Pinpoint the cell where the given text exists, returning its [X, Y] midpoint coordinate. 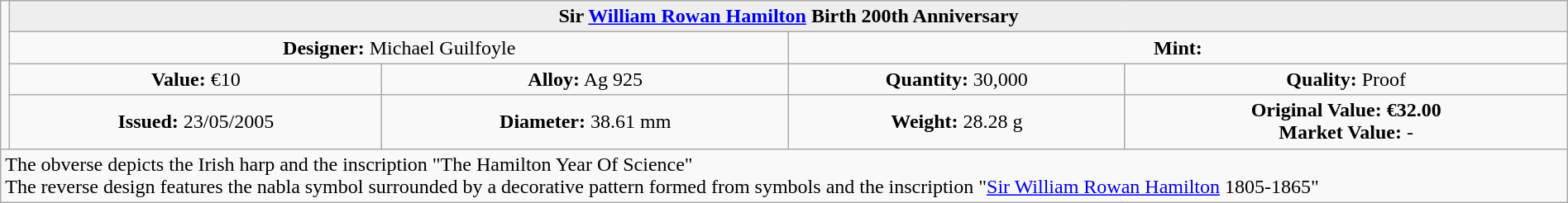
Designer: Michael Guilfoyle [399, 48]
Value: €10 [196, 79]
Quality: Proof [1346, 79]
Issued: 23/05/2005 [196, 122]
Original Value: €32.00 Market Value: - [1346, 122]
Quantity: 30,000 [958, 79]
Alloy: Ag 925 [586, 79]
Sir William Rowan Hamilton Birth 200th Anniversary [789, 17]
Weight: 28.28 g [958, 122]
Diameter: 38.61 mm [586, 122]
Mint: [1178, 48]
